From the cell containing the given text, extract its center point as [X, Y] coordinate. 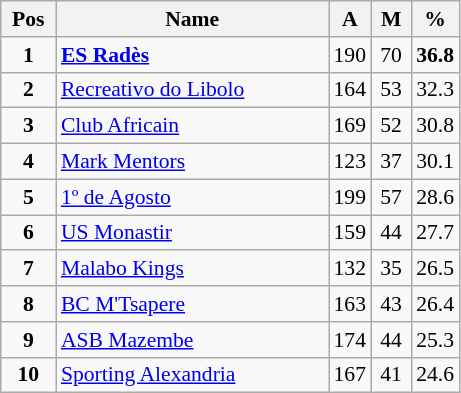
7 [28, 269]
27.7 [435, 233]
Name [192, 19]
163 [350, 304]
ES Radès [192, 55]
52 [391, 126]
1 [28, 55]
BC M'Tsapere [192, 304]
ASB Mazembe [192, 340]
35 [391, 269]
159 [350, 233]
Malabo Kings [192, 269]
174 [350, 340]
123 [350, 162]
57 [391, 197]
9 [28, 340]
Pos [28, 19]
70 [391, 55]
1º de Agosto [192, 197]
24.6 [435, 375]
4 [28, 162]
30.1 [435, 162]
37 [391, 162]
190 [350, 55]
8 [28, 304]
5 [28, 197]
10 [28, 375]
M [391, 19]
43 [391, 304]
132 [350, 269]
169 [350, 126]
32.3 [435, 90]
30.8 [435, 126]
Sporting Alexandria [192, 375]
36.8 [435, 55]
164 [350, 90]
6 [28, 233]
2 [28, 90]
A [350, 19]
25.3 [435, 340]
26.5 [435, 269]
% [435, 19]
Recreativo do Libolo [192, 90]
53 [391, 90]
3 [28, 126]
Club Africain [192, 126]
Mark Mentors [192, 162]
28.6 [435, 197]
US Monastir [192, 233]
41 [391, 375]
167 [350, 375]
199 [350, 197]
26.4 [435, 304]
